Scan for the cell matching the given text and deliver its (X, Y) coordinate at center. 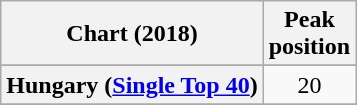
Hungary (Single Top 40) (132, 85)
20 (309, 85)
Chart (2018) (132, 34)
Peakposition (309, 34)
